Identify which cell holds the provided text, then report its [x, y] central coordinate. 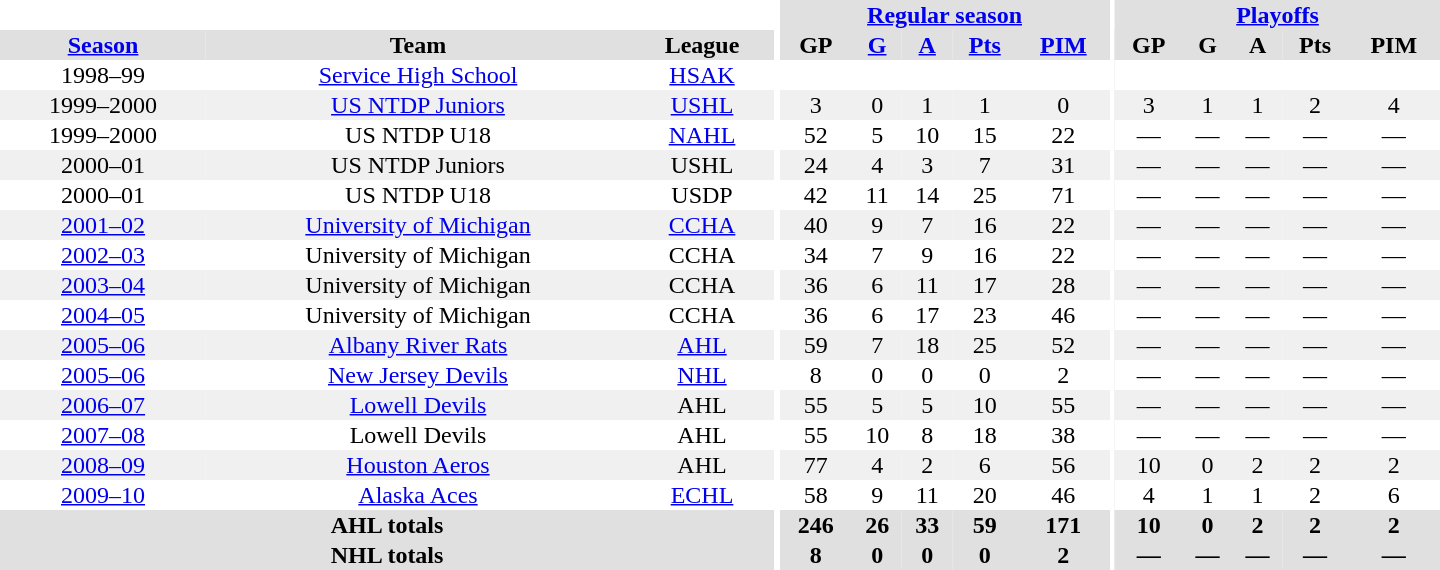
Team [418, 45]
15 [984, 135]
58 [816, 495]
23 [984, 315]
New Jersey Devils [418, 375]
26 [877, 525]
24 [816, 165]
40 [816, 225]
28 [1063, 285]
14 [927, 195]
71 [1063, 195]
Regular season [945, 15]
1998–99 [103, 75]
2007–08 [103, 435]
34 [816, 255]
HSAK [702, 75]
77 [816, 465]
2001–02 [103, 225]
Playoffs [1278, 15]
USDP [702, 195]
Service High School [418, 75]
2004–05 [103, 315]
20 [984, 495]
246 [816, 525]
Alaska Aces [418, 495]
2008–09 [103, 465]
31 [1063, 165]
38 [1063, 435]
AHL totals [387, 525]
42 [816, 195]
ECHL [702, 495]
Houston Aeros [418, 465]
Season [103, 45]
League [702, 45]
2002–03 [103, 255]
56 [1063, 465]
171 [1063, 525]
2006–07 [103, 405]
NHL [702, 375]
NAHL [702, 135]
NHL totals [387, 555]
33 [927, 525]
2009–10 [103, 495]
2003–04 [103, 285]
Albany River Rats [418, 345]
